From the cell containing the given text, extract its center point as (X, Y) coordinate. 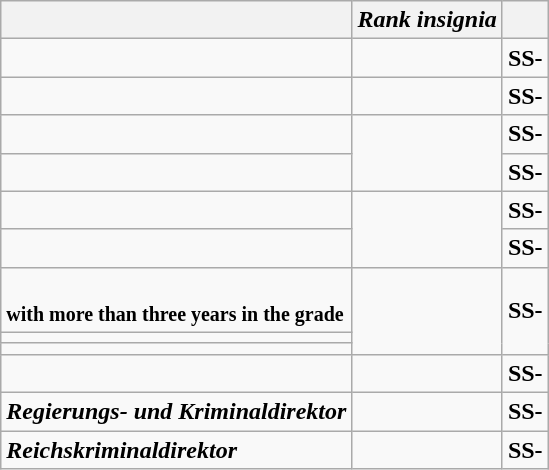
Rank insignia (427, 20)
Reichskriminaldirektor (176, 449)
with more than three years in the grade (176, 300)
Regierungs- und Kriminaldirektor (176, 411)
